Pinpoint the cell where the given text exists, returning its (x, y) midpoint coordinate. 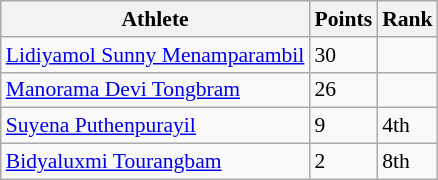
Athlete (156, 19)
9 (343, 126)
30 (343, 55)
Manorama Devi Tongbram (156, 90)
8th (408, 162)
Rank (408, 19)
26 (343, 90)
2 (343, 162)
Points (343, 19)
Suyena Puthenpurayil (156, 126)
4th (408, 126)
Bidyaluxmi Tourangbam (156, 162)
Lidiyamol Sunny Menamparambil (156, 55)
